Search for the cell housing the specified text and yield its [x, y] center coordinate. 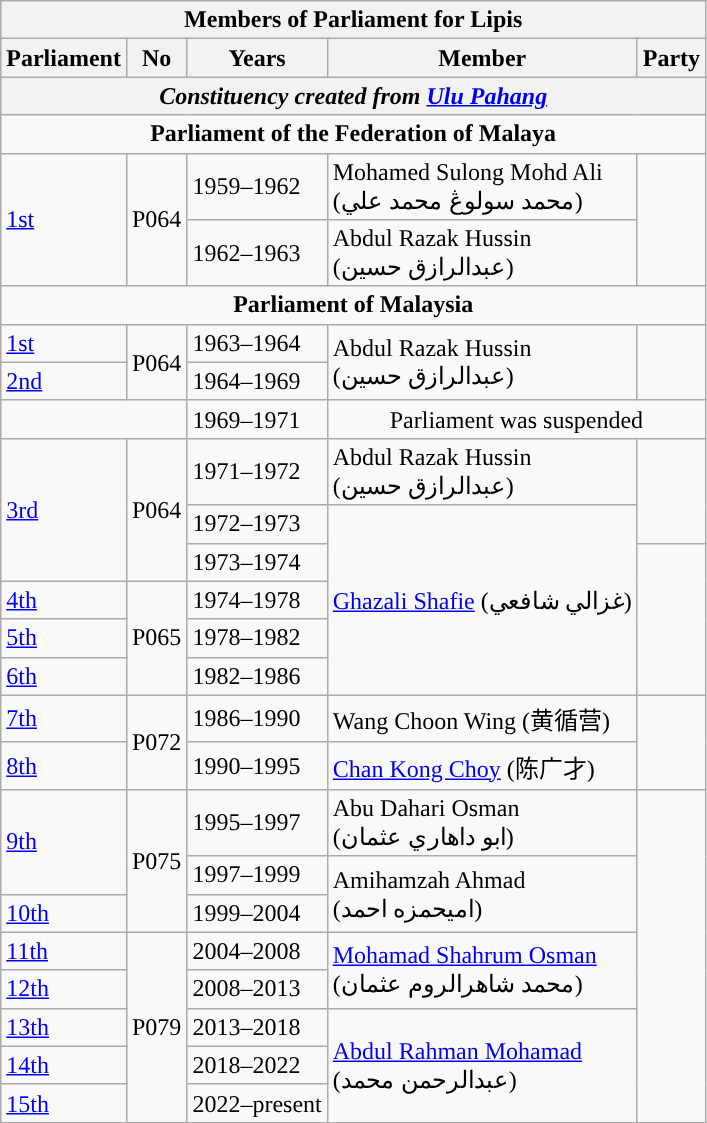
1959–1962 [257, 186]
4th [64, 600]
Ghazali Shafie (غزالي شافعي) [482, 600]
Abu Dahari Osman (ابو داهاري عثمان) [482, 822]
9th [64, 842]
12th [64, 989]
P079 [156, 1027]
2008–2013 [257, 989]
Party [671, 58]
2022–present [257, 1103]
Member [482, 58]
Chan Kong Choy (陈广才) [482, 766]
8th [64, 766]
1999–2004 [257, 913]
Mohamad Shahrum Osman (محمد شاهرالروم عثمان) [482, 970]
No [156, 58]
14th [64, 1065]
Abdul Rahman Mohamad (عبدالرحمن محمد) [482, 1065]
Mohamed Sulong Mohd Ali (محمد سولوڠ محمد علي) [482, 186]
11th [64, 951]
1964–1969 [257, 381]
3rd [64, 510]
Wang Choon Wing (黄循营) [482, 718]
6th [64, 676]
P075 [156, 860]
Parliament of Malaysia [354, 305]
1974–1978 [257, 600]
13th [64, 1027]
1982–1986 [257, 676]
Years [257, 58]
Amihamzah Ahmad (اميحمزه احمد) [482, 894]
1962–1963 [257, 254]
1969–1971 [257, 419]
Parliament [64, 58]
2013–2018 [257, 1027]
1972–1973 [257, 524]
2004–2008 [257, 951]
P065 [156, 638]
Parliament of the Federation of Malaya [354, 134]
1978–1982 [257, 638]
2018–2022 [257, 1065]
1971–1972 [257, 472]
Constituency created from Ulu Pahang [354, 96]
Parliament was suspended [516, 419]
Members of Parliament for Lipis [354, 20]
1997–1999 [257, 875]
15th [64, 1103]
P072 [156, 742]
1990–1995 [257, 766]
1986–1990 [257, 718]
5th [64, 638]
10th [64, 913]
1973–1974 [257, 562]
7th [64, 718]
1963–1964 [257, 343]
1995–1997 [257, 822]
2nd [64, 381]
